Capture the cell that displays the provided text and extract its (x, y) central coordinate. 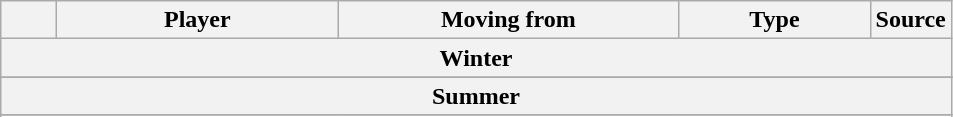
Winter (476, 58)
Source (910, 20)
Player (198, 20)
Type (774, 20)
Moving from (508, 20)
Summer (476, 96)
